Output the [x, y] coordinate of the center of the cell containing the given text.  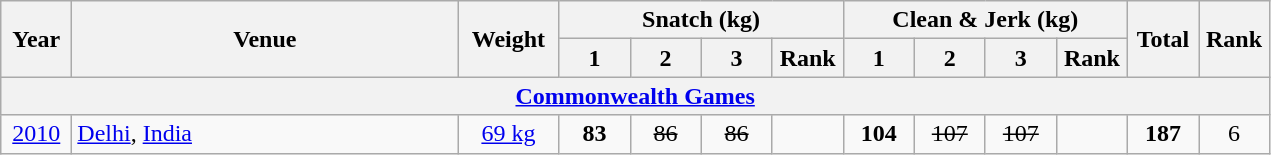
Weight [508, 39]
69 kg [508, 134]
Snatch (kg) [701, 20]
2010 [36, 134]
104 [878, 134]
Clean & Jerk (kg) [985, 20]
187 [1162, 134]
Total [1162, 39]
83 [594, 134]
Year [36, 39]
Commonwealth Games [636, 96]
6 [1234, 134]
Delhi, India [265, 134]
Venue [265, 39]
